Detect which cell encompasses the target text, then output its [X, Y] center coordinate. 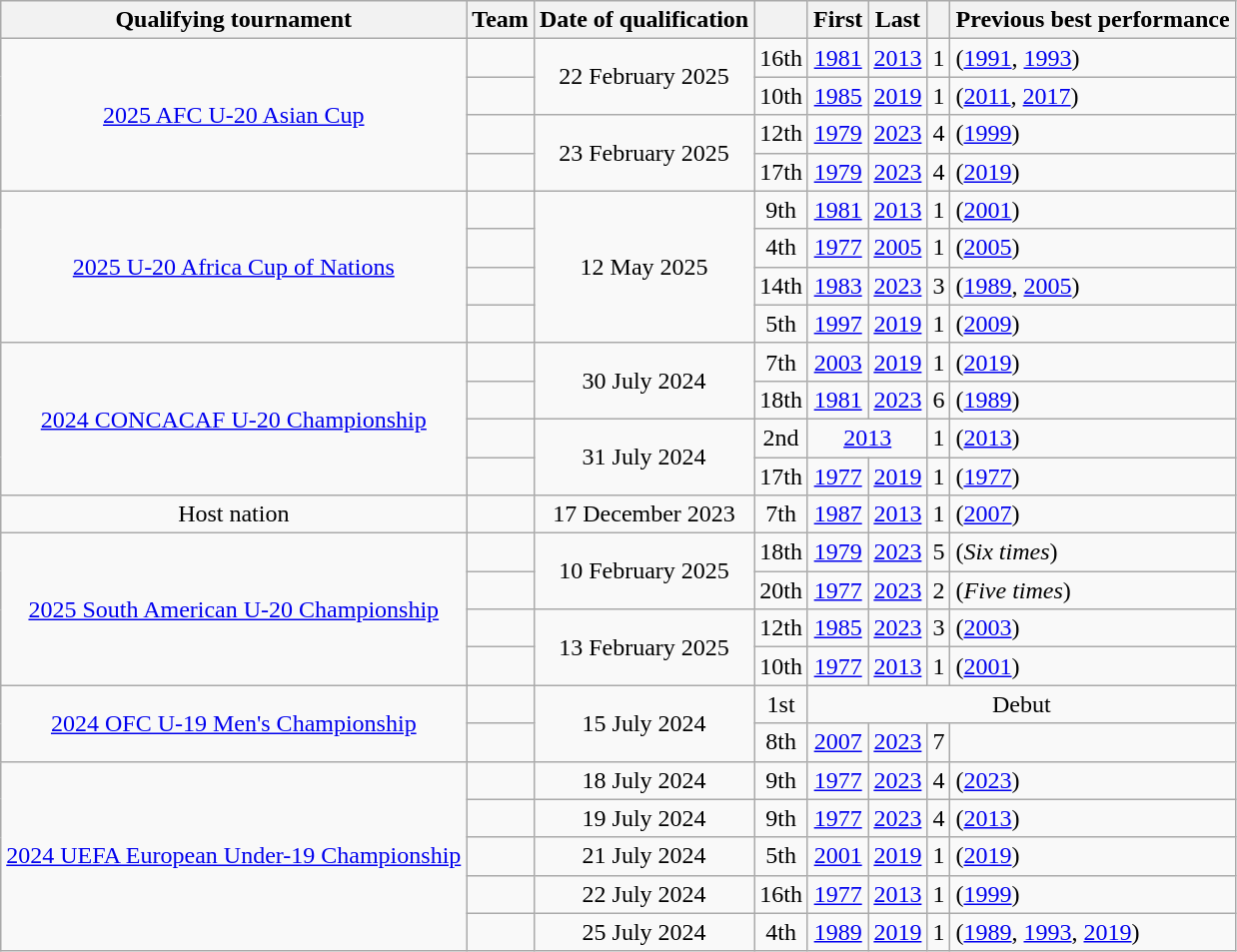
8th [781, 742]
20th [781, 590]
(Five times) [1093, 590]
1987 [837, 514]
12 May 2025 [643, 267]
13 February 2025 [643, 647]
31 July 2024 [643, 457]
Date of qualification [643, 20]
10 February 2025 [643, 571]
Debut [1021, 704]
25 July 2024 [643, 932]
2001 [837, 856]
2025 U-20 Africa Cup of Nations [234, 267]
2024 CONCACAF U-20 Championship [234, 419]
1989 [837, 932]
2nd [781, 438]
(2007) [1093, 514]
2003 [837, 362]
2025 AFC U-20 Asian Cup [234, 115]
Last [897, 20]
Team [501, 20]
(2009) [1093, 324]
(1989, 1993, 2019) [1093, 932]
2025 South American U-20 Championship [234, 609]
Previous best performance [1093, 20]
Host nation [234, 514]
2024 OFC U-19 Men's Championship [234, 723]
2005 [897, 248]
1st [781, 704]
17 December 2023 [643, 514]
7 [939, 742]
15 July 2024 [643, 723]
(2003) [1093, 628]
(1977) [1093, 476]
First [837, 20]
2007 [837, 742]
21 July 2024 [643, 856]
30 July 2024 [643, 381]
(1989) [1093, 400]
22 February 2025 [643, 77]
2 [939, 590]
6 [939, 400]
(Six times) [1093, 552]
23 February 2025 [643, 153]
Qualifying tournament [234, 20]
1997 [837, 324]
(1989, 2005) [1093, 286]
14th [781, 286]
1983 [837, 286]
(1991, 1993) [1093, 58]
2024 UEFA European Under-19 Championship [234, 856]
(2023) [1093, 780]
5 [939, 552]
18 July 2024 [643, 780]
22 July 2024 [643, 894]
19 July 2024 [643, 818]
(2011, 2017) [1093, 96]
(2005) [1093, 248]
